Return the [x, y] coordinate for the center point of the cell that contains the specified text.  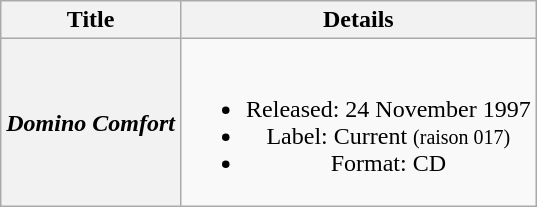
Title [91, 20]
Domino Comfort [91, 122]
Details [359, 20]
Released: 24 November 1997Label: Current (raison 017)Format: CD [359, 122]
